Pinpoint the cell where the given text exists, returning its [x, y] midpoint coordinate. 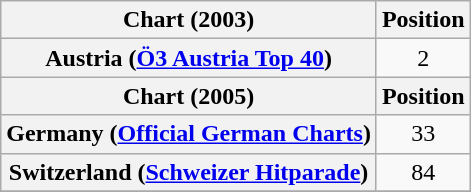
33 [423, 134]
Chart (2003) [189, 20]
Chart (2005) [189, 96]
84 [423, 172]
Germany (Official German Charts) [189, 134]
2 [423, 58]
Austria (Ö3 Austria Top 40) [189, 58]
Switzerland (Schweizer Hitparade) [189, 172]
